Pinpoint the cell where the given text exists, returning its [x, y] midpoint coordinate. 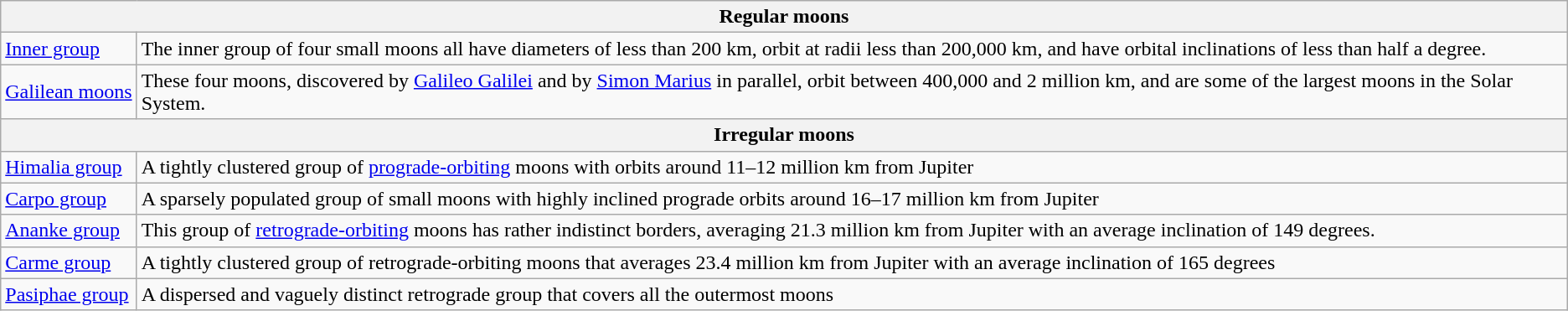
Irregular moons [784, 135]
A tightly clustered group of retrograde-orbiting moons that averages 23.4 million km from Jupiter with an average inclination of 165 degrees [852, 262]
A sparsely populated group of small moons with highly inclined prograde orbits around 16–17 million km from Jupiter [852, 199]
Carme group [69, 262]
A tightly clustered group of prograde-orbiting moons with orbits around 11–12 million km from Jupiter [852, 167]
Ananke group [69, 231]
Himalia group [69, 167]
A dispersed and vaguely distinct retrograde group that covers all the outermost moons [852, 294]
Galilean moons [69, 92]
Pasiphae group [69, 294]
Inner group [69, 49]
Carpo group [69, 199]
Regular moons [784, 17]
